Detect which cell encompasses the target text, then output its [X, Y] center coordinate. 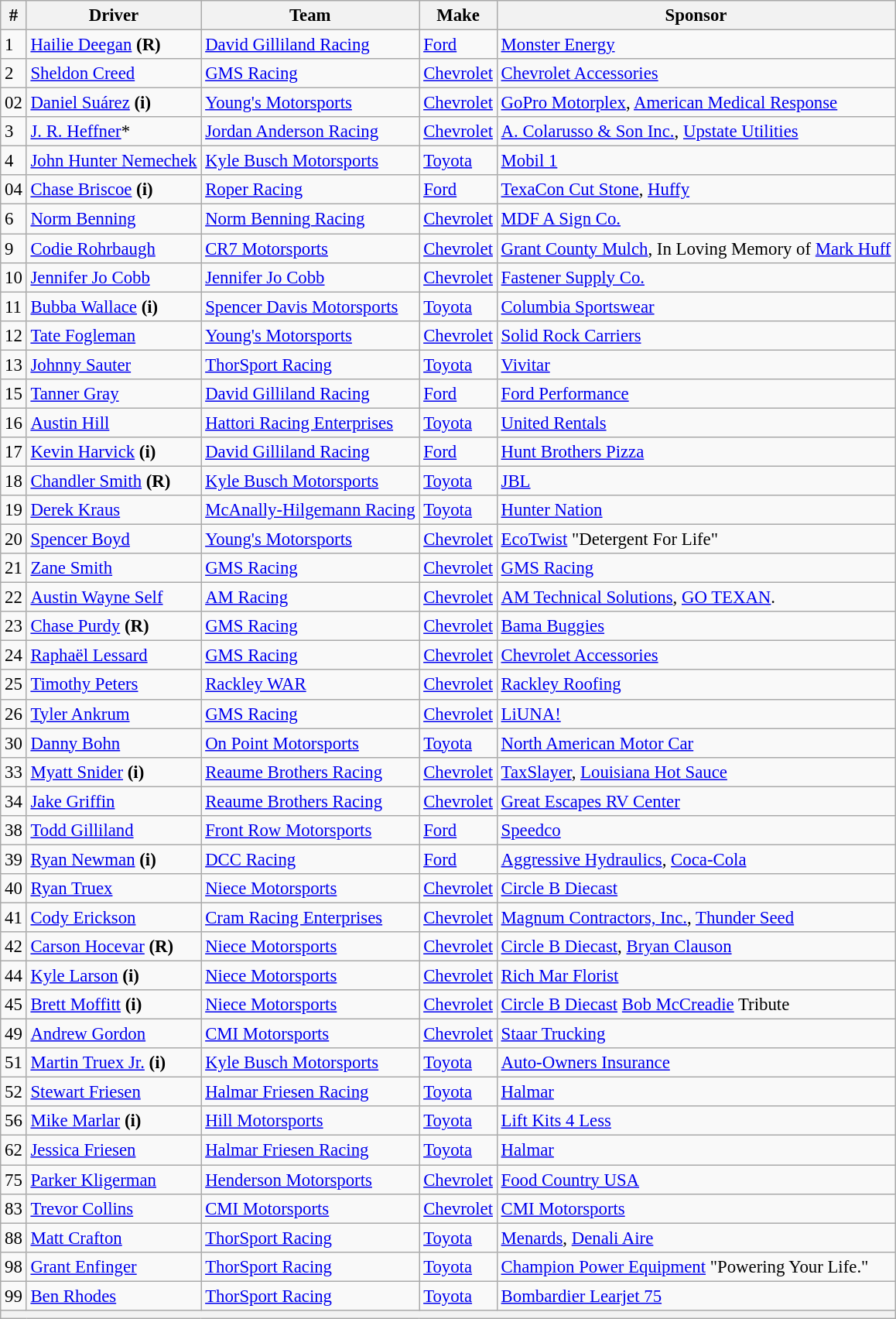
12 [14, 335]
Norm Benning Racing [310, 219]
75 [14, 1180]
Timothy Peters [114, 685]
Chase Purdy (R) [114, 626]
Spencer Davis Motorsports [310, 307]
Front Row Motorsports [310, 831]
Cody Erickson [114, 917]
Food Country USA [696, 1180]
Hailie Deegan (R) [114, 45]
21 [14, 568]
17 [14, 452]
United Rentals [696, 423]
Henderson Motorsports [310, 1180]
A. Colarusso & Son Inc., Upstate Utilities [696, 132]
Staar Trucking [696, 1034]
Columbia Sportswear [696, 307]
39 [14, 859]
30 [14, 743]
Rich Mar Florist [696, 976]
Kyle Larson (i) [114, 976]
62 [14, 1150]
Derek Kraus [114, 510]
18 [14, 481]
Ford Performance [696, 394]
44 [14, 976]
Trevor Collins [114, 1208]
Ryan Truex [114, 889]
13 [14, 365]
Hunter Nation [696, 510]
11 [14, 307]
# [14, 15]
Fastener Supply Co. [696, 277]
Jessica Friesen [114, 1150]
AM Technical Solutions, GO TEXAN. [696, 598]
Myatt Snider (i) [114, 772]
Tyler Ankrum [114, 714]
6 [14, 219]
Brett Moffitt (i) [114, 1005]
Vivitar [696, 365]
Great Escapes RV Center [696, 801]
4 [14, 161]
56 [14, 1122]
Champion Power Equipment "Powering Your Life." [696, 1266]
98 [14, 1266]
Matt Crafton [114, 1238]
Tanner Gray [114, 394]
North American Motor Car [696, 743]
16 [14, 423]
Hattori Racing Enterprises [310, 423]
Johnny Sauter [114, 365]
Speedco [696, 831]
John Hunter Nemechek [114, 161]
38 [14, 831]
Bubba Wallace (i) [114, 307]
Hill Motorsports [310, 1122]
On Point Motorsports [310, 743]
Magnum Contractors, Inc., Thunder Seed [696, 917]
Team [310, 15]
88 [14, 1238]
Aggressive Hydraulics, Coca-Cola [696, 859]
Grant County Mulch, In Loving Memory of Mark Huff [696, 248]
Ryan Newman (i) [114, 859]
26 [14, 714]
Driver [114, 15]
Spencer Boyd [114, 540]
Cram Racing Enterprises [310, 917]
Austin Hill [114, 423]
Kevin Harvick (i) [114, 452]
Chase Briscoe (i) [114, 190]
Sponsor [696, 15]
Menards, Denali Aire [696, 1238]
49 [14, 1034]
Codie Rohrbaugh [114, 248]
Danny Bohn [114, 743]
J. R. Heffner* [114, 132]
DCC Racing [310, 859]
Mike Marlar (i) [114, 1122]
GoPro Motorplex, American Medical Response [696, 103]
24 [14, 656]
Norm Benning [114, 219]
Stewart Friesen [114, 1092]
Raphaël Lessard [114, 656]
Auto-Owners Insurance [696, 1063]
Rackley WAR [310, 685]
Grant Enfinger [114, 1266]
JBL [696, 481]
Jordan Anderson Racing [310, 132]
Circle B Diecast [696, 889]
Circle B Diecast Bob McCreadie Tribute [696, 1005]
Bama Buggies [696, 626]
Rackley Roofing [696, 685]
40 [14, 889]
Hunt Brothers Pizza [696, 452]
33 [14, 772]
9 [14, 248]
45 [14, 1005]
MDF A Sign Co. [696, 219]
51 [14, 1063]
34 [14, 801]
Solid Rock Carriers [696, 335]
25 [14, 685]
3 [14, 132]
Chandler Smith (R) [114, 481]
2 [14, 74]
Tate Fogleman [114, 335]
Martin Truex Jr. (i) [114, 1063]
04 [14, 190]
Sheldon Creed [114, 74]
Monster Energy [696, 45]
TaxSlayer, Louisiana Hot Sauce [696, 772]
Zane Smith [114, 568]
52 [14, 1092]
Daniel Suárez (i) [114, 103]
Jake Griffin [114, 801]
Todd Gilliland [114, 831]
23 [14, 626]
02 [14, 103]
Andrew Gordon [114, 1034]
Roper Racing [310, 190]
Parker Kligerman [114, 1180]
83 [14, 1208]
20 [14, 540]
99 [14, 1296]
42 [14, 947]
Carson Hocevar (R) [114, 947]
AM Racing [310, 598]
Austin Wayne Self [114, 598]
CR7 Motorsports [310, 248]
Bombardier Learjet 75 [696, 1296]
10 [14, 277]
Make [458, 15]
Ben Rhodes [114, 1296]
19 [14, 510]
Lift Kits 4 Less [696, 1122]
41 [14, 917]
1 [14, 45]
McAnally-Hilgemann Racing [310, 510]
EcoTwist "Detergent For Life" [696, 540]
15 [14, 394]
22 [14, 598]
LiUNA! [696, 714]
Mobil 1 [696, 161]
TexaCon Cut Stone, Huffy [696, 190]
Circle B Diecast, Bryan Clauson [696, 947]
